Locate the cell with the specified text and output its [x, y] center coordinate. 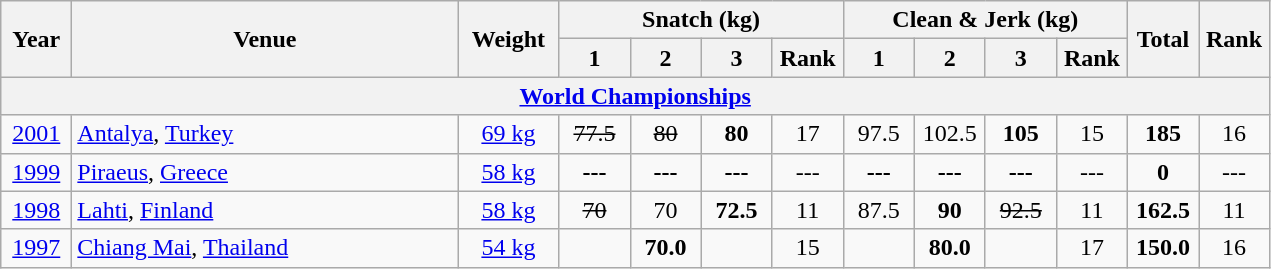
1998 [36, 210]
1997 [36, 248]
102.5 [950, 134]
70.0 [666, 248]
World Championships [636, 96]
Clean & Jerk (kg) [985, 20]
Year [36, 39]
Lahti, Finland [265, 210]
90 [950, 210]
80.0 [950, 248]
185 [1162, 134]
72.5 [736, 210]
Piraeus, Greece [265, 172]
1999 [36, 172]
162.5 [1162, 210]
150.0 [1162, 248]
Weight [508, 39]
Antalya, Turkey [265, 134]
54 kg [508, 248]
87.5 [878, 210]
Total [1162, 39]
97.5 [878, 134]
69 kg [508, 134]
105 [1020, 134]
Chiang Mai, Thailand [265, 248]
92.5 [1020, 210]
Venue [265, 39]
Snatch (kg) [701, 20]
2001 [36, 134]
0 [1162, 172]
77.5 [594, 134]
